Scan for the cell matching the given text and deliver its (x, y) coordinate at center. 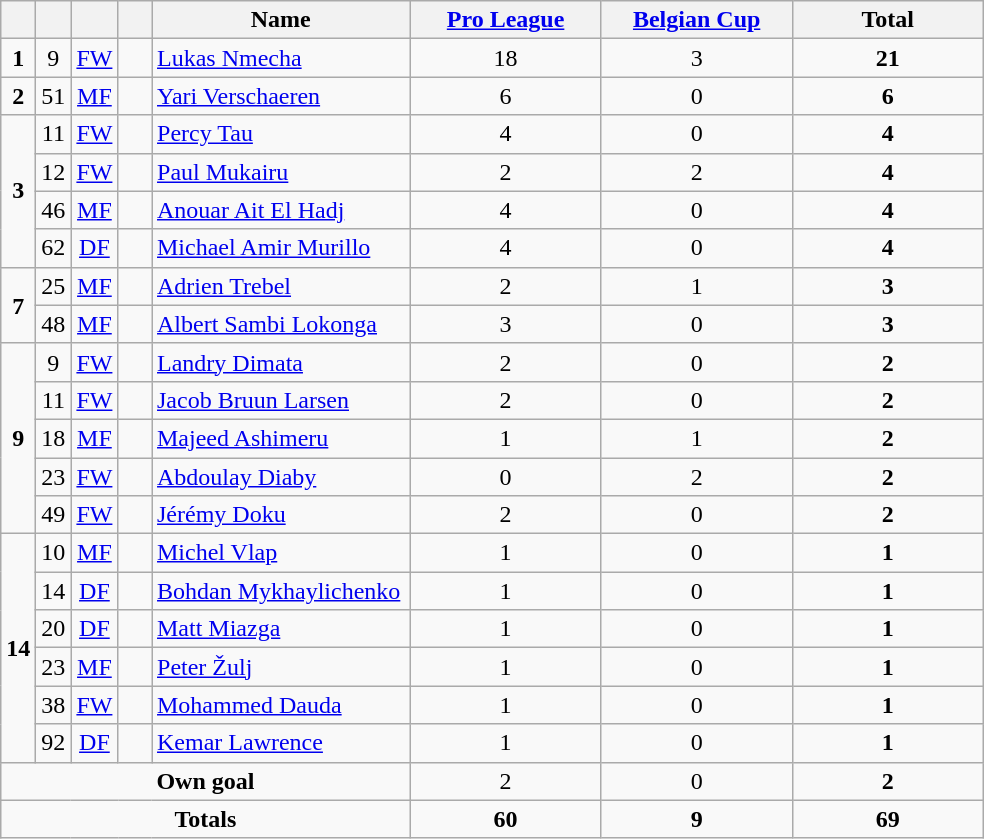
49 (54, 515)
60 (506, 819)
Jérémy Doku (282, 515)
Albert Sambi Lokonga (282, 324)
Yari Verschaeren (282, 96)
62 (54, 248)
Michel Vlap (282, 553)
Abdoulay Diaby (282, 477)
Kemar Lawrence (282, 743)
46 (54, 210)
69 (888, 819)
21 (888, 58)
Totals (206, 819)
Total (888, 20)
51 (54, 96)
Mohammed Dauda (282, 705)
Name (282, 20)
7 (18, 305)
Adrien Trebel (282, 286)
Jacob Bruun Larsen (282, 400)
Bohdan Mykhaylichenko (282, 591)
Paul Mukairu (282, 172)
Percy Tau (282, 134)
Peter Žulj (282, 667)
Michael Amir Murillo (282, 248)
12 (54, 172)
Own goal (206, 781)
Belgian Cup (696, 20)
Pro League (506, 20)
38 (54, 705)
20 (54, 629)
Majeed Ashimeru (282, 438)
Anouar Ait El Hadj (282, 210)
Matt Miazga (282, 629)
25 (54, 286)
10 (54, 553)
Landry Dimata (282, 362)
Lukas Nmecha (282, 58)
92 (54, 743)
48 (54, 324)
